For the text-containing cell, return its midpoint in (X, Y) coordinate format. 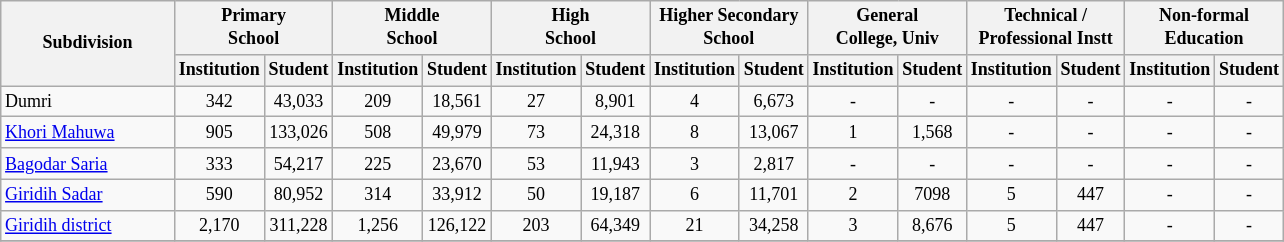
Giridih district (88, 226)
126,122 (458, 226)
53 (536, 164)
Non-formalEducation (1204, 28)
333 (219, 164)
34,258 (774, 226)
7098 (932, 194)
21 (695, 226)
2 (853, 194)
Dumri (88, 102)
11,701 (774, 194)
1,568 (932, 132)
43,033 (298, 102)
8 (695, 132)
54,217 (298, 164)
GeneralCollege, Univ (887, 28)
80,952 (298, 194)
314 (378, 194)
27 (536, 102)
590 (219, 194)
50 (536, 194)
311,228 (298, 226)
6 (695, 194)
1,256 (378, 226)
203 (536, 226)
209 (378, 102)
13,067 (774, 132)
19,187 (616, 194)
905 (219, 132)
PrimarySchool (253, 28)
64,349 (616, 226)
49,979 (458, 132)
8,901 (616, 102)
73 (536, 132)
33,912 (458, 194)
1 (853, 132)
23,670 (458, 164)
6,673 (774, 102)
2,817 (774, 164)
133,026 (298, 132)
HighSchool (570, 28)
Technical /Professional Instt (1045, 28)
18,561 (458, 102)
11,943 (616, 164)
Subdivision (88, 44)
8,676 (932, 226)
225 (378, 164)
Giridih Sadar (88, 194)
4 (695, 102)
24,318 (616, 132)
MiddleSchool (412, 28)
508 (378, 132)
Higher SecondarySchool (729, 28)
2,170 (219, 226)
Bagodar Saria (88, 164)
Khori Mahuwa (88, 132)
342 (219, 102)
